Provide the [X, Y] coordinate of the cell's center where the given text is located.  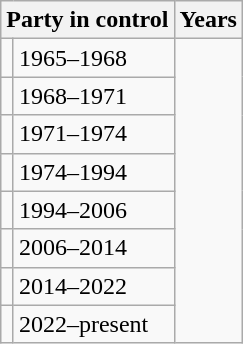
1968–1971 [94, 96]
1974–1994 [94, 172]
2006–2014 [94, 248]
Party in control [88, 20]
2022–present [94, 324]
2014–2022 [94, 286]
1994–2006 [94, 210]
1971–1974 [94, 134]
Years [208, 20]
1965–1968 [94, 58]
